Identify which cell holds the provided text, then report its [X, Y] central coordinate. 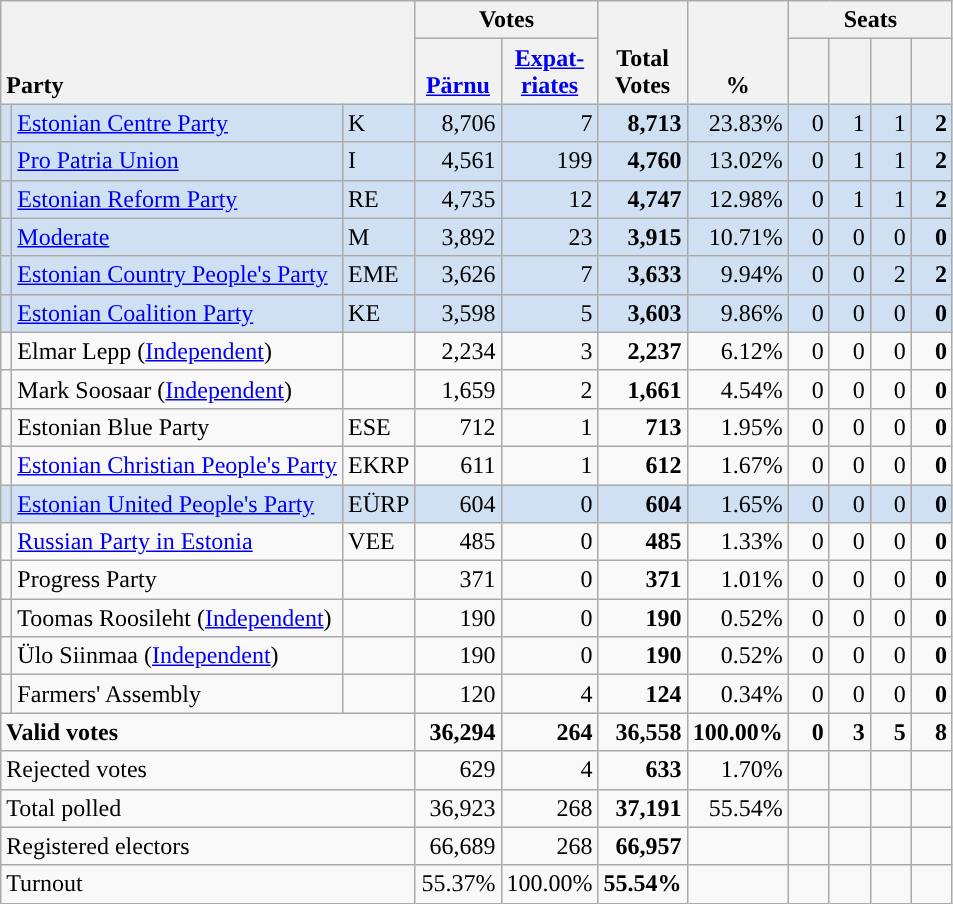
Votes [506, 20]
3,915 [642, 237]
2,234 [458, 351]
3,603 [642, 313]
4,561 [458, 161]
Total polled [208, 808]
Estonian Coalition Party [178, 313]
Toomas Roosileht (Independent) [178, 618]
1.65% [738, 503]
13.02% [738, 161]
3,633 [642, 275]
Farmers' Assembly [178, 694]
EKRP [379, 465]
% [738, 52]
Elmar Lepp (Independent) [178, 351]
Valid votes [208, 732]
Estonian Reform Party [178, 199]
1.95% [738, 427]
ESE [379, 427]
23 [550, 237]
3,892 [458, 237]
36,294 [458, 732]
120 [458, 694]
Progress Party [178, 580]
8 [932, 732]
629 [458, 770]
2,237 [642, 351]
12.98% [738, 199]
4,747 [642, 199]
36,558 [642, 732]
0.34% [738, 694]
3,598 [458, 313]
66,957 [642, 846]
713 [642, 427]
Moderate [178, 237]
23.83% [738, 123]
Ülo Siinmaa (Independent) [178, 656]
Mark Soosaar (Independent) [178, 389]
4,760 [642, 161]
RE [379, 199]
55.37% [458, 884]
Pro Patria Union [178, 161]
Expat- riates [550, 72]
3,626 [458, 275]
M [379, 237]
Russian Party in Estonia [178, 542]
611 [458, 465]
633 [642, 770]
66,689 [458, 846]
Estonian Country People's Party [178, 275]
Pärnu [458, 72]
Turnout [208, 884]
I [379, 161]
9.86% [738, 313]
VEE [379, 542]
8,713 [642, 123]
Estonian Christian People's Party [178, 465]
12 [550, 199]
Estonian United People's Party [178, 503]
Estonian Blue Party [178, 427]
199 [550, 161]
8,706 [458, 123]
1,661 [642, 389]
4,735 [458, 199]
1.70% [738, 770]
4.54% [738, 389]
Total Votes [642, 52]
EÜRP [379, 503]
9.94% [738, 275]
Registered electors [208, 846]
1,659 [458, 389]
EME [379, 275]
Party [208, 52]
124 [642, 694]
10.71% [738, 237]
36,923 [458, 808]
6.12% [738, 351]
Rejected votes [208, 770]
1.33% [738, 542]
Seats [870, 20]
1.67% [738, 465]
K [379, 123]
612 [642, 465]
KE [379, 313]
37,191 [642, 808]
1.01% [738, 580]
264 [550, 732]
Estonian Centre Party [178, 123]
712 [458, 427]
